Search for the cell housing the specified text and yield its [X, Y] center coordinate. 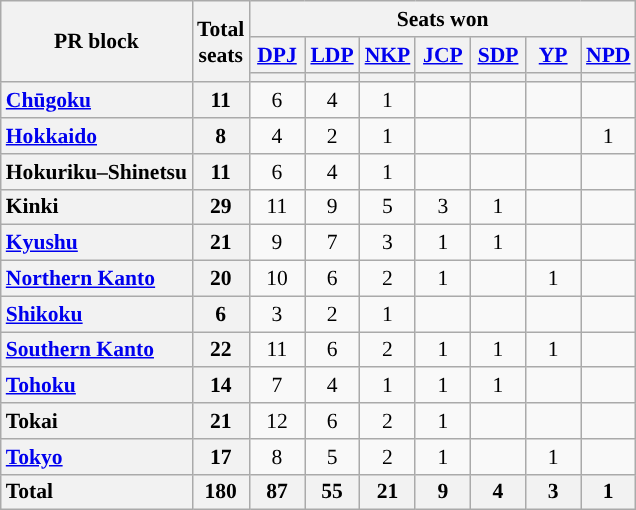
NPD [608, 55]
Hokkaido [96, 136]
Shikoku [96, 314]
Tokai [96, 421]
Tohoku [96, 386]
LDP [332, 55]
JCP [442, 55]
DPJ [276, 55]
NKP [388, 55]
87 [276, 492]
PR block [96, 42]
10 [276, 279]
29 [220, 207]
180 [220, 492]
Totalseats [220, 42]
YP [554, 55]
22 [220, 350]
20 [220, 279]
14 [220, 386]
17 [220, 457]
Hokuriku–Shinetsu [96, 172]
Seats won [442, 19]
55 [332, 492]
Chūgoku [96, 101]
Total [96, 492]
12 [276, 421]
Southern Kanto [96, 350]
Kinki [96, 207]
Kyushu [96, 243]
SDP [498, 55]
Tokyo [96, 457]
Northern Kanto [96, 279]
